Find where the given text appears and provide that cell's center as (x, y) coordinate. 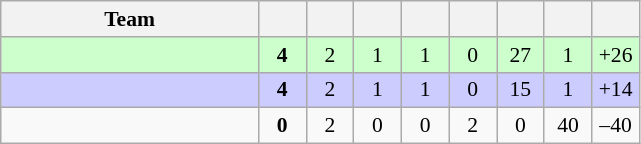
–40 (616, 126)
15 (520, 90)
40 (568, 126)
27 (520, 55)
+14 (616, 90)
+26 (616, 55)
Team (130, 19)
